Output the [X, Y] coordinate of the center of the cell containing the given text.  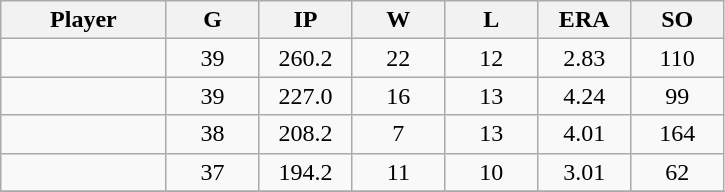
227.0 [306, 96]
G [212, 20]
38 [212, 134]
164 [678, 134]
194.2 [306, 172]
99 [678, 96]
22 [398, 58]
16 [398, 96]
37 [212, 172]
W [398, 20]
IP [306, 20]
260.2 [306, 58]
10 [492, 172]
7 [398, 134]
SO [678, 20]
2.83 [584, 58]
11 [398, 172]
208.2 [306, 134]
ERA [584, 20]
L [492, 20]
4.01 [584, 134]
Player [84, 20]
4.24 [584, 96]
12 [492, 58]
110 [678, 58]
3.01 [584, 172]
62 [678, 172]
